Extract the [X, Y] coordinate from the center of the cell holding the provided text.  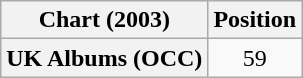
59 [255, 58]
UK Albums (OCC) [104, 58]
Position [255, 20]
Chart (2003) [104, 20]
